Locate the cell with the specified text and output its [x, y] center coordinate. 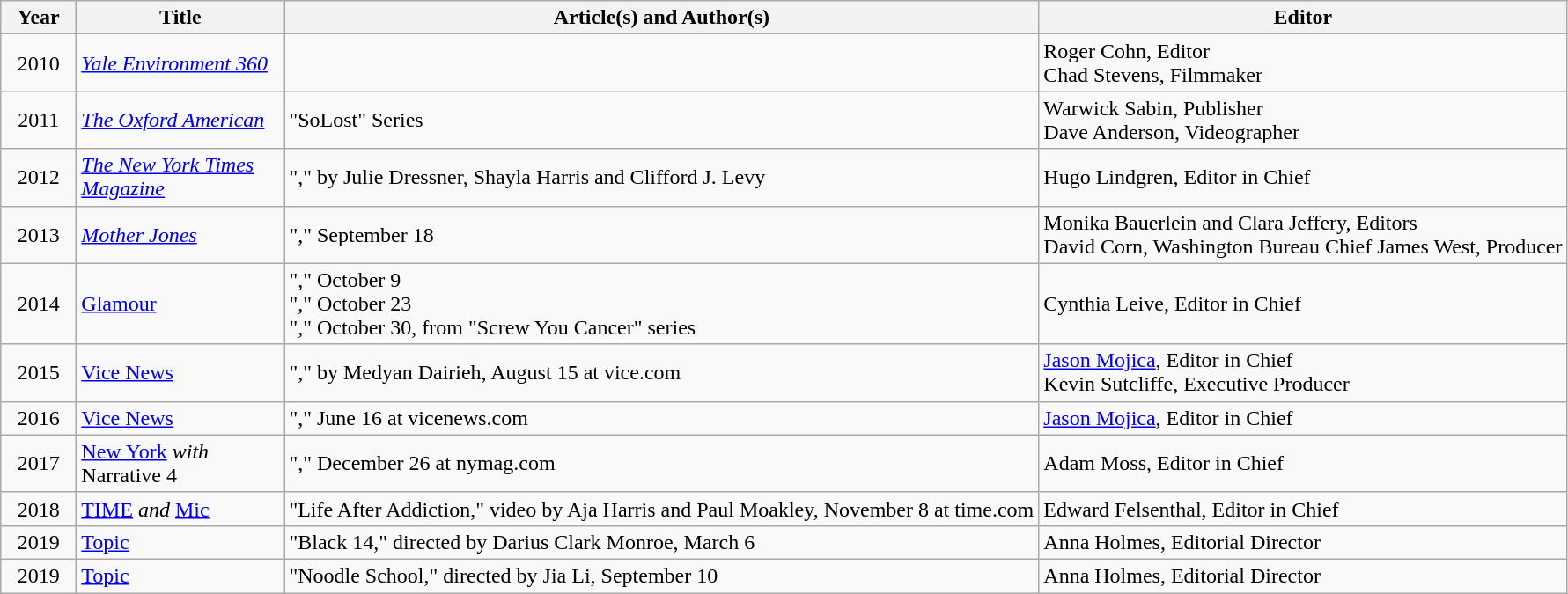
"," October 9"," October 23"," October 30, from "Screw You Cancer" series [662, 304]
"," by Medyan Dairieh, August 15 at vice.com [662, 373]
Adam Moss, Editor in Chief [1303, 463]
The Oxford American [180, 120]
"," June 16 at vicenews.com [662, 418]
"Black 14," directed by Darius Clark Monroe, March 6 [662, 542]
2016 [39, 418]
Jason Mojica, Editor in Chief [1303, 418]
2014 [39, 304]
Warwick Sabin, PublisherDave Anderson, Videographer [1303, 120]
Glamour [180, 304]
The New York Times Magazine [180, 178]
Cynthia Leive, Editor in Chief [1303, 304]
2010 [39, 63]
2011 [39, 120]
Jason Mojica, Editor in ChiefKevin Sutcliffe, Executive Producer [1303, 373]
2018 [39, 509]
"Noodle School," directed by Jia Li, September 10 [662, 576]
TIME and Mic [180, 509]
2015 [39, 373]
Article(s) and Author(s) [662, 18]
Editor [1303, 18]
Hugo Lindgren, Editor in Chief [1303, 178]
Roger Cohn, EditorChad Stevens, Filmmaker [1303, 63]
New York with Narrative 4 [180, 463]
2012 [39, 178]
Edward Felsenthal, Editor in Chief [1303, 509]
Mother Jones [180, 234]
"," December 26 at nymag.com [662, 463]
Monika Bauerlein and Clara Jeffery, EditorsDavid Corn, Washington Bureau Chief James West, Producer [1303, 234]
"," September 18 [662, 234]
2017 [39, 463]
"," by Julie Dressner, Shayla Harris and Clifford J. Levy [662, 178]
Title [180, 18]
"SoLost" Series [662, 120]
2013 [39, 234]
"Life After Addiction," video by Aja Harris and Paul Moakley, November 8 at time.com [662, 509]
Yale Environment 360 [180, 63]
Year [39, 18]
